Detect which cell encompasses the target text, then output its (x, y) center coordinate. 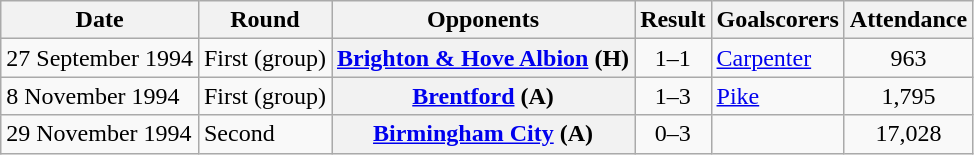
17,028 (908, 134)
Brentford (A) (484, 96)
Brighton & Hove Albion (H) (484, 58)
Pike (778, 96)
Date (100, 20)
29 November 1994 (100, 134)
Attendance (908, 20)
Round (264, 20)
Result (673, 20)
1–1 (673, 58)
Goalscorers (778, 20)
1,795 (908, 96)
Second (264, 134)
0–3 (673, 134)
Opponents (484, 20)
8 November 1994 (100, 96)
27 September 1994 (100, 58)
Birmingham City (A) (484, 134)
Carpenter (778, 58)
963 (908, 58)
1–3 (673, 96)
